Return the [X, Y] coordinate for the center point of the cell that contains the specified text.  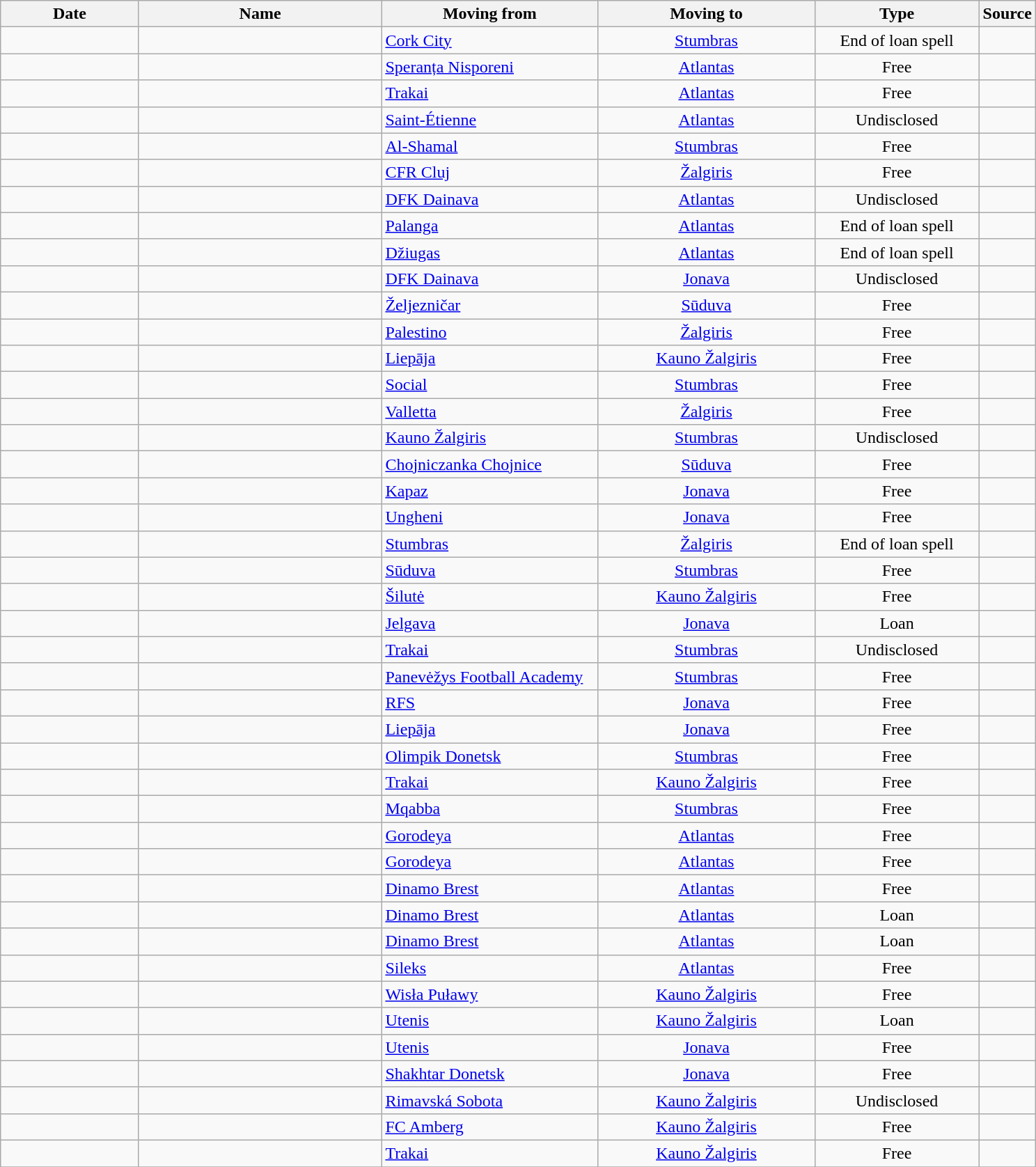
Moving to [706, 14]
Moving from [490, 14]
Olimpik Donetsk [490, 755]
Džiugas [490, 252]
Valletta [490, 412]
RFS [490, 703]
Social [490, 385]
Palestino [490, 332]
Jelgava [490, 623]
Panevėžys Football Academy [490, 676]
Sileks [490, 968]
Saint-Étienne [490, 120]
Šilutė [490, 597]
Rimavská Sobota [490, 1100]
Chojniczanka Chojnice [490, 464]
Palanga [490, 226]
Mqabba [490, 809]
Shakhtar Donetsk [490, 1074]
Al-Shamal [490, 146]
Type [897, 14]
CFR Cluj [490, 173]
Date [70, 14]
Speranța Nisporeni [490, 67]
Kapaz [490, 491]
Cork City [490, 40]
Željezničar [490, 305]
Source [1007, 14]
Name [260, 14]
Wisła Puławy [490, 994]
FC Amberg [490, 1127]
Ungheni [490, 517]
